Determine the [X, Y] coordinate at the center of the cell enclosing the given text.  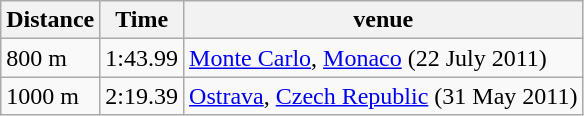
1:43.99 [142, 58]
800 m [50, 58]
venue [384, 20]
2:19.39 [142, 96]
Monte Carlo, Monaco (22 July 2011) [384, 58]
1000 m [50, 96]
Time [142, 20]
Ostrava, Czech Republic (31 May 2011) [384, 96]
Distance [50, 20]
